Return the (x, y) coordinate for the center point of the cell that contains the specified text.  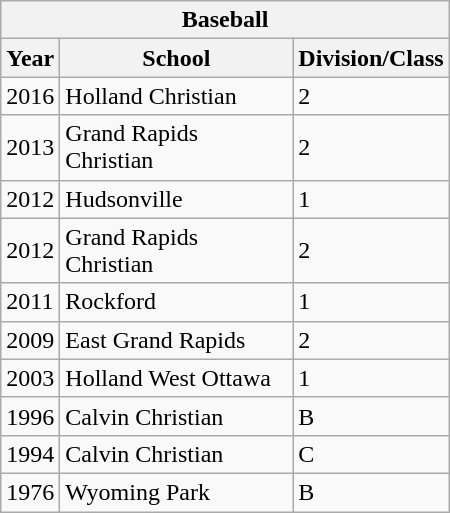
1976 (30, 492)
2011 (30, 302)
School (176, 58)
Wyoming Park (176, 492)
Hudsonville (176, 199)
East Grand Rapids (176, 340)
Holland Christian (176, 96)
1996 (30, 416)
Rockford (176, 302)
2003 (30, 378)
1994 (30, 454)
Division/Class (371, 58)
Holland West Ottawa (176, 378)
C (371, 454)
Year (30, 58)
2009 (30, 340)
Baseball (225, 20)
2016 (30, 96)
2013 (30, 148)
